For the text-containing cell, return its midpoint in (x, y) coordinate format. 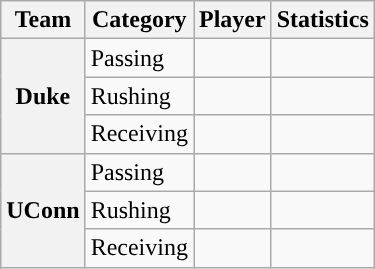
Duke (43, 96)
Statistics (322, 20)
Player (233, 20)
UConn (43, 210)
Team (43, 20)
Category (139, 20)
